Find where the given text appears and provide that cell's center as [x, y] coordinate. 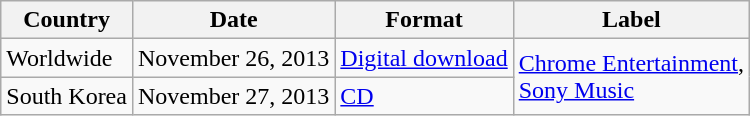
South Korea [67, 96]
November 26, 2013 [233, 58]
November 27, 2013 [233, 96]
Chrome Entertainment, Sony Music [631, 77]
Label [631, 20]
Date [233, 20]
Worldwide [67, 58]
Country [67, 20]
Format [424, 20]
Digital download [424, 58]
CD [424, 96]
